Extract the (x, y) coordinate from the center of the cell holding the provided text.  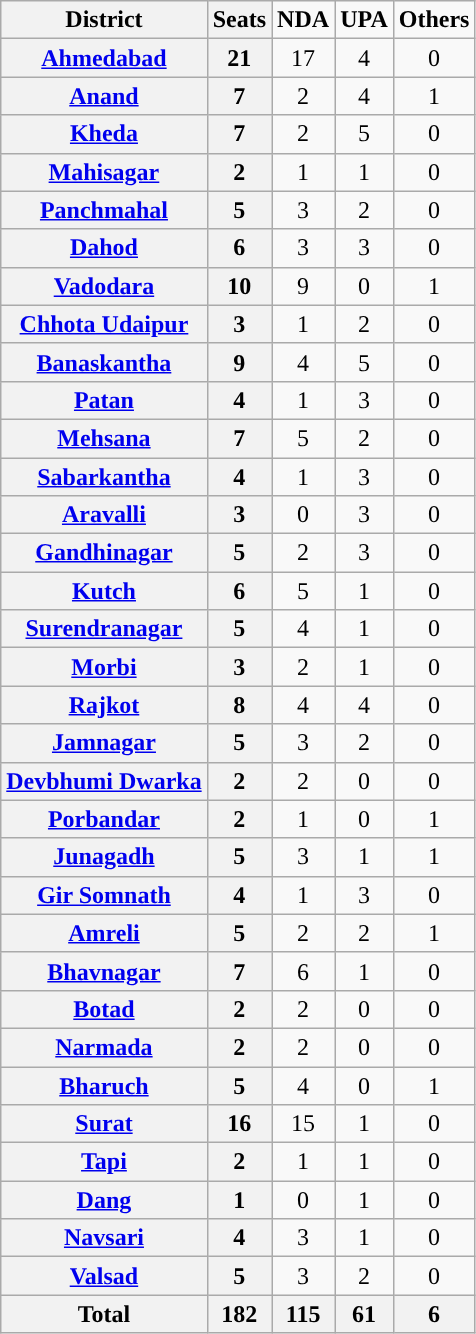
NDA (304, 20)
Anand (104, 96)
Chhota Udaipur (104, 324)
Vadodara (104, 286)
Sabarkantha (104, 477)
115 (304, 1314)
21 (239, 58)
Panchmahal (104, 210)
Valsad (104, 1276)
Ahmedabad (104, 58)
Mahisagar (104, 172)
Patan (104, 400)
Tapi (104, 1162)
Devbhumi Dwarka (104, 781)
17 (304, 58)
Junagadh (104, 857)
16 (239, 1124)
Dahod (104, 248)
Surendranagar (104, 629)
Narmada (104, 1047)
Seats (239, 20)
Amreli (104, 933)
Total (104, 1314)
Mehsana (104, 438)
Aravalli (104, 515)
Botad (104, 1009)
Gir Somnath (104, 895)
61 (364, 1314)
Jamnagar (104, 743)
District (104, 20)
Gandhinagar (104, 553)
182 (239, 1314)
Navsari (104, 1238)
Banaskantha (104, 362)
8 (239, 705)
Others (434, 20)
10 (239, 286)
15 (304, 1124)
Bhavnagar (104, 971)
UPA (364, 20)
Porbandar (104, 819)
Surat (104, 1124)
Bharuch (104, 1085)
Morbi (104, 667)
Rajkot (104, 705)
Kutch (104, 591)
Dang (104, 1200)
Kheda (104, 134)
